Output the (x, y) coordinate of the center of the cell containing the given text.  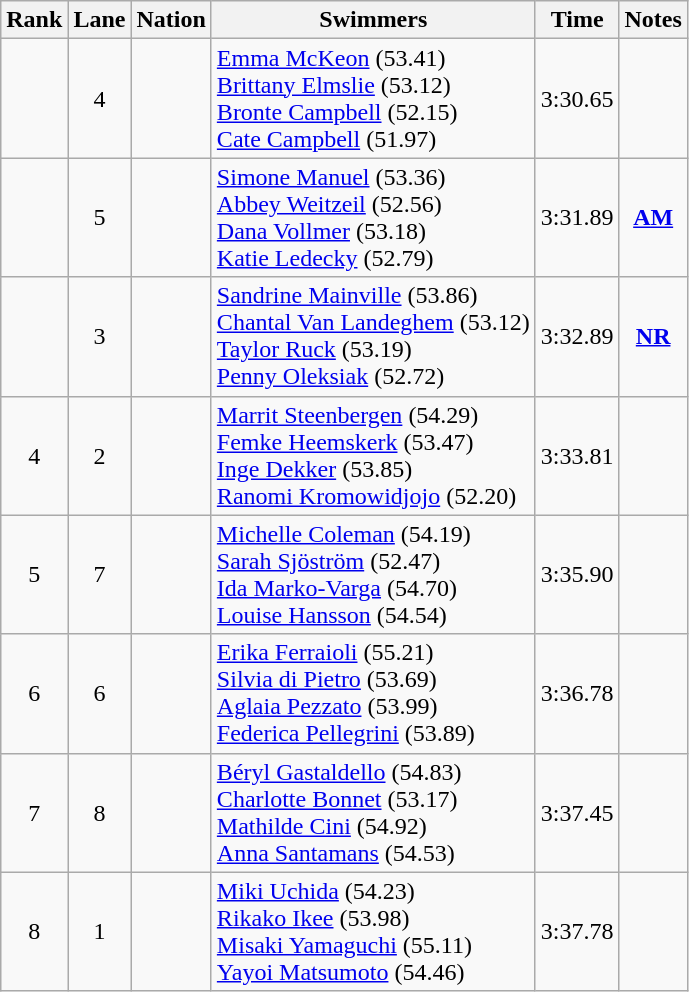
Sandrine Mainville (53.86)Chantal Van Landeghem (53.12)Taylor Ruck (53.19)Penny Oleksiak (52.72) (373, 336)
Marrit Steenbergen (54.29)Femke Heemskerk (53.47)Inge Dekker (53.85)Ranomi Kromowidjojo (52.20) (373, 456)
Emma McKeon (53.41)Brittany Elmslie (53.12)Bronte Campbell (52.15)Cate Campbell (51.97) (373, 98)
1 (100, 932)
3:30.65 (577, 98)
AM (653, 218)
Simone Manuel (53.36)Abbey Weitzeil (52.56)Dana Vollmer (53.18)Katie Ledecky (52.79) (373, 218)
Nation (171, 20)
Béryl Gastaldello (54.83)Charlotte Bonnet (53.17)Mathilde Cini (54.92)Anna Santamans (54.53) (373, 812)
3:31.89 (577, 218)
Michelle Coleman (54.19)Sarah Sjöström (52.47)Ida Marko-Varga (54.70)Louise Hansson (54.54) (373, 574)
3:33.81 (577, 456)
Notes (653, 20)
Lane (100, 20)
Swimmers (373, 20)
3 (100, 336)
3:37.78 (577, 932)
Rank (34, 20)
Miki Uchida (54.23)Rikako Ikee (53.98)Misaki Yamaguchi (55.11)Yayoi Matsumoto (54.46) (373, 932)
3:37.45 (577, 812)
Time (577, 20)
2 (100, 456)
3:35.90 (577, 574)
NR (653, 336)
Erika Ferraioli (55.21)Silvia di Pietro (53.69)Aglaia Pezzato (53.99)Federica Pellegrini (53.89) (373, 694)
3:36.78 (577, 694)
3:32.89 (577, 336)
